Capture the cell that displays the provided text and extract its [x, y] central coordinate. 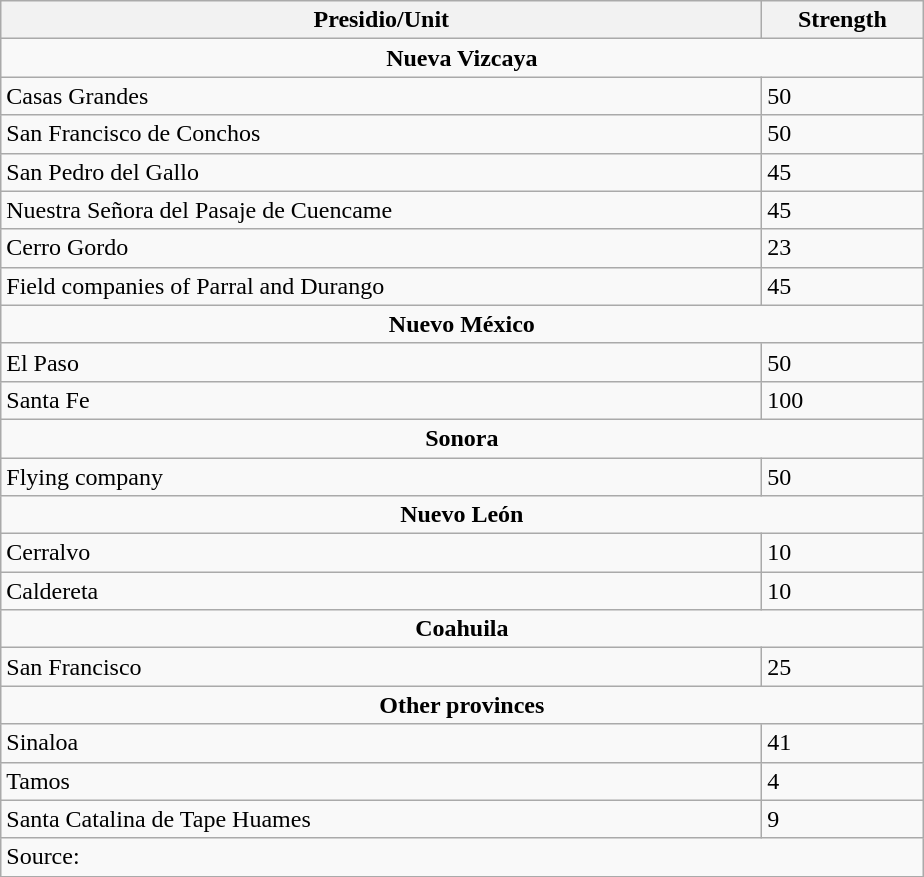
Presidio/Unit [382, 20]
23 [842, 248]
Casas Grandes [382, 96]
Strength [842, 20]
100 [842, 400]
Sonora [462, 438]
Nueva Vizcaya [462, 58]
Source: [462, 857]
Field companies of Parral and Durango [382, 286]
Tamos [382, 781]
Cerralvo [382, 553]
San Pedro del Gallo [382, 172]
San Francisco de Conchos [382, 134]
25 [842, 667]
Other provinces [462, 705]
Nuevo León [462, 515]
Flying company [382, 477]
Santa Fe [382, 400]
Coahuila [462, 629]
9 [842, 819]
Nuevo México [462, 324]
Caldereta [382, 591]
El Paso [382, 362]
Sinaloa [382, 743]
Cerro Gordo [382, 248]
Santa Catalina de Tape Huames [382, 819]
4 [842, 781]
San Francisco [382, 667]
Nuestra Señora del Pasaje de Cuencame [382, 210]
41 [842, 743]
